Output the [X, Y] coordinate of the center of the cell containing the given text.  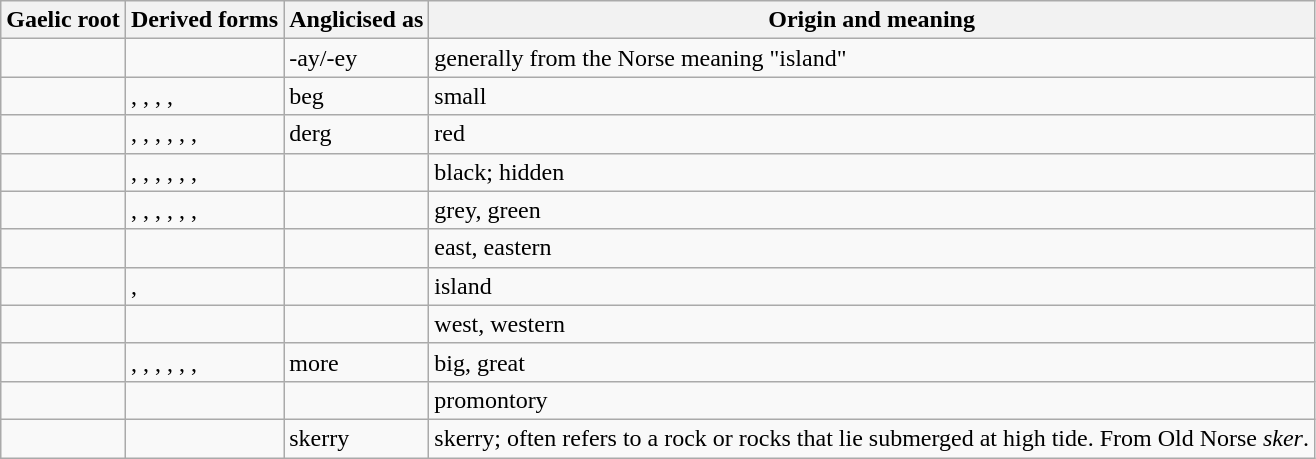
red [872, 134]
skerry [356, 438]
island [872, 286]
big, great [872, 362]
, , , , [204, 96]
promontory [872, 400]
west, western [872, 324]
generally from the Norse meaning "island" [872, 58]
east, eastern [872, 248]
black; hidden [872, 172]
beg [356, 96]
derg [356, 134]
Derived forms [204, 20]
Anglicised as [356, 20]
grey, green [872, 210]
, [204, 286]
skerry; often refers to a rock or rocks that lie submerged at high tide. From Old Norse sker. [872, 438]
Gaelic root [64, 20]
Origin and meaning [872, 20]
-ay/-ey [356, 58]
small [872, 96]
more [356, 362]
